Locate the cell with the specified text and output its (x, y) center coordinate. 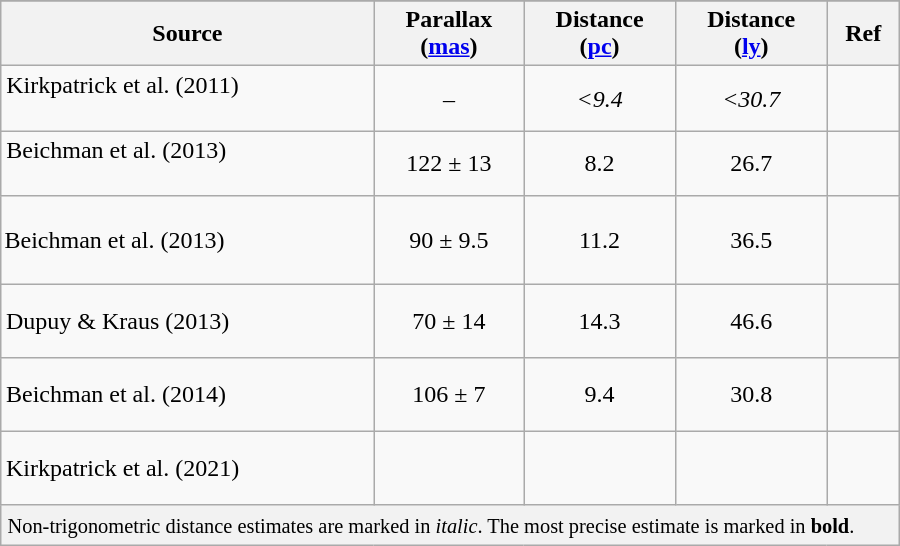
36.5 (751, 240)
<30.7 (751, 98)
– (449, 98)
46.6 (751, 321)
Kirkpatrick et al. (2021) (188, 468)
122 ± 13 (449, 164)
Source (188, 34)
9.4 (600, 395)
Distance(ly) (751, 34)
30.8 (751, 395)
14.3 (600, 321)
<9.4 (600, 98)
Parallax(mas) (449, 34)
70 ± 14 (449, 321)
Kirkpatrick et al. (2011) (188, 98)
Distance(pc) (600, 34)
Non-trigonometric distance estimates are marked in italic. The most precise estimate is marked in bold. (450, 525)
90 ± 9.5 (449, 240)
Dupuy & Kraus (2013) (188, 321)
Ref (863, 34)
106 ± 7 (449, 395)
Beichman et al. (2014) (188, 395)
11.2 (600, 240)
26.7 (751, 164)
8.2 (600, 164)
